Scan for the cell matching the given text and deliver its [X, Y] coordinate at center. 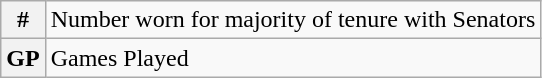
Number worn for majority of tenure with Senators [293, 20]
# [23, 20]
Games Played [293, 58]
GP [23, 58]
